For the text-containing cell, return its midpoint in [X, Y] coordinate format. 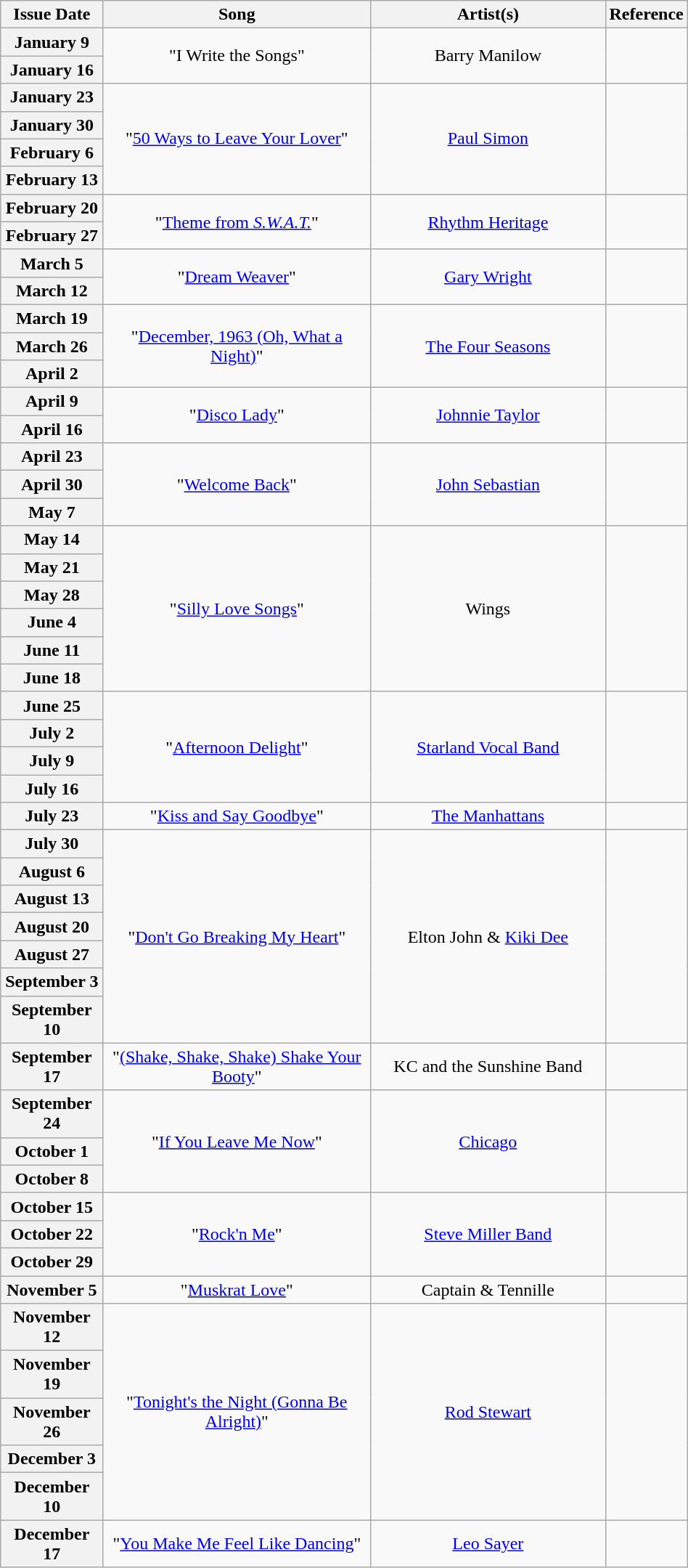
June 18 [52, 678]
"If You Leave Me Now" [237, 1142]
October 8 [52, 1179]
April 16 [52, 429]
Rhythm Heritage [488, 222]
June 4 [52, 622]
The Four Seasons [488, 346]
KC and the Sunshine Band [488, 1066]
August 13 [52, 899]
"(Shake, Shake, Shake) Shake Your Booty" [237, 1066]
September 24 [52, 1114]
July 9 [52, 760]
December 17 [52, 1544]
May 14 [52, 540]
April 2 [52, 374]
Leo Sayer [488, 1544]
January 16 [52, 70]
Johnnie Taylor [488, 415]
May 28 [52, 595]
"I Write the Songs" [237, 56]
"Welcome Back" [237, 484]
"Theme from S.W.A.T." [237, 222]
"Muskrat Love" [237, 1289]
Rod Stewart [488, 1412]
May 7 [52, 512]
Paul Simon [488, 139]
January 23 [52, 97]
October 22 [52, 1234]
Steve Miller Band [488, 1234]
November 5 [52, 1289]
July 23 [52, 816]
"Afternoon Delight" [237, 747]
June 11 [52, 650]
Starland Vocal Band [488, 747]
August 20 [52, 927]
"50 Ways to Leave Your Lover" [237, 139]
"Kiss and Say Goodbye" [237, 816]
August 6 [52, 872]
December 10 [52, 1496]
"You Make Me Feel Like Dancing" [237, 1544]
Chicago [488, 1142]
August 27 [52, 954]
February 27 [52, 235]
September 3 [52, 982]
July 30 [52, 844]
"Disco Lady" [237, 415]
"Don't Go Breaking My Heart" [237, 937]
Captain & Tennille [488, 1289]
"Rock'n Me" [237, 1234]
October 1 [52, 1151]
"Silly Love Songs" [237, 609]
March 12 [52, 291]
"Tonight's the Night (Gonna Be Alright)" [237, 1412]
The Manhattans [488, 816]
October 15 [52, 1206]
June 25 [52, 705]
February 13 [52, 180]
April 30 [52, 484]
November 12 [52, 1328]
Wings [488, 609]
"December, 1963 (Oh, What a Night)" [237, 346]
January 9 [52, 42]
November 26 [52, 1422]
September 10 [52, 1020]
Reference [646, 15]
January 30 [52, 125]
March 26 [52, 346]
July 2 [52, 733]
July 16 [52, 788]
February 6 [52, 153]
February 20 [52, 208]
Barry Manilow [488, 56]
May 21 [52, 567]
November 19 [52, 1374]
March 5 [52, 263]
April 9 [52, 402]
December 3 [52, 1459]
Song [237, 15]
Issue Date [52, 15]
April 23 [52, 457]
John Sebastian [488, 484]
March 19 [52, 318]
Artist(s) [488, 15]
Elton John & Kiki Dee [488, 937]
October 29 [52, 1262]
"Dream Weaver" [237, 277]
September 17 [52, 1066]
Gary Wright [488, 277]
